Identify which cell holds the provided text, then report its [X, Y] central coordinate. 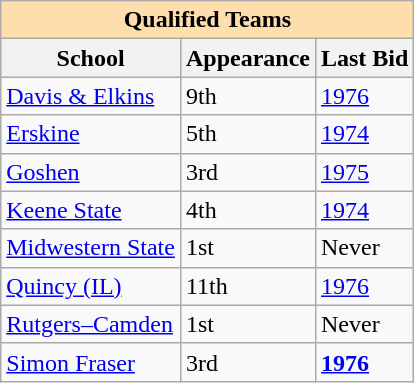
Quincy (IL) [91, 286]
Last Bid [364, 58]
Rutgers–Camden [91, 324]
4th [248, 210]
Appearance [248, 58]
Keene State [91, 210]
1975 [364, 172]
Erskine [91, 134]
Simon Fraser [91, 362]
Midwestern State [91, 248]
11th [248, 286]
Davis & Elkins [91, 96]
Qualified Teams [208, 20]
9th [248, 96]
5th [248, 134]
School [91, 58]
Goshen [91, 172]
